Detect which cell encompasses the target text, then output its (X, Y) center coordinate. 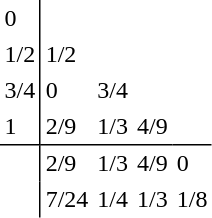
1 (20, 127)
7/24 (67, 200)
1/4 (113, 200)
1/8 (192, 200)
